Return the [X, Y] coordinate for the center point of the cell that contains the specified text.  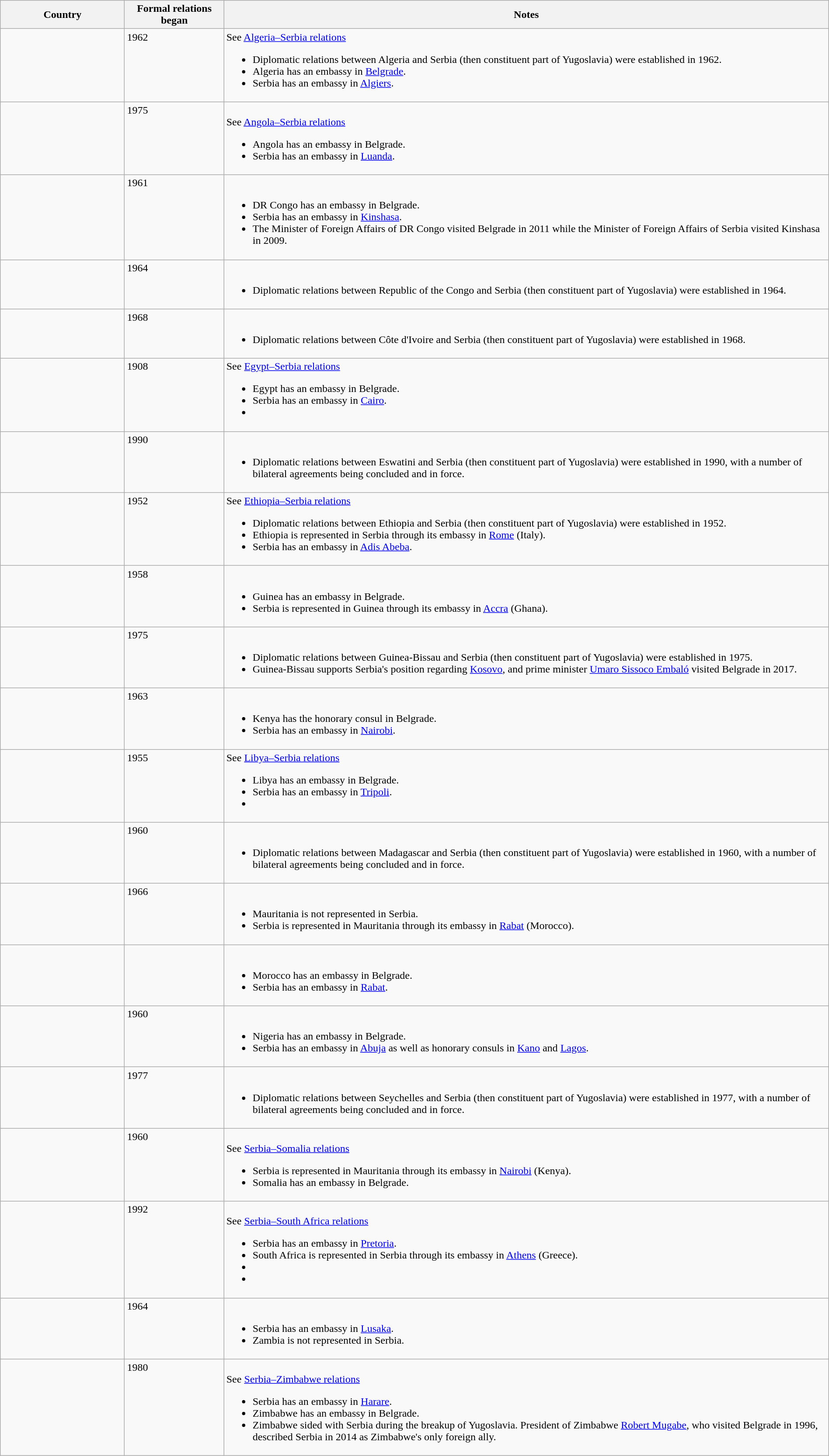
1968 [174, 334]
1966 [174, 914]
1990 [174, 462]
Country [63, 15]
See Serbia–South Africa relationsSerbia has an embassy in Pretoria.South Africa is represented in Serbia through its embassy in Athens (Greece). [526, 1250]
Diplomatic relations between Côte d'Ivoire and Serbia (then constituent part of Yugoslavia) were established in 1968. [526, 334]
Kenya has the honorary consul in Belgrade.Serbia has an embassy in Nairobi. [526, 718]
1977 [174, 1098]
See Libya–Serbia relationsLibya has an embassy in Belgrade.Serbia has an embassy in Tripoli. [526, 786]
See Angola–Serbia relationsAngola has an embassy in Belgrade.Serbia has an embassy in Luanda. [526, 138]
Formal relations began [174, 15]
See Egypt–Serbia relationsEgypt has an embassy in Belgrade.Serbia has an embassy in Cairo. [526, 395]
Serbia has an embassy in Lusaka.Zambia is not represented in Serbia. [526, 1328]
1955 [174, 786]
Nigeria has an embassy in Belgrade.Serbia has an embassy in Abuja as well as honorary consuls in Kano and Lagos. [526, 1037]
See Serbia–Somalia relationsSerbia is represented in Mauritania through its embassy in Nairobi (Kenya).Somalia has an embassy in Belgrade. [526, 1165]
1980 [174, 1407]
1952 [174, 529]
1992 [174, 1250]
1958 [174, 596]
Diplomatic relations between Republic of the Congo and Serbia (then constituent part of Yugoslavia) were established in 1964. [526, 284]
1963 [174, 718]
Guinea has an embassy in Belgrade.Serbia is represented in Guinea through its embassy in Accra (Ghana). [526, 596]
Morocco has an embassy in Belgrade.Serbia has an embassy in Rabat. [526, 975]
1961 [174, 217]
Notes [526, 15]
1962 [174, 66]
Mauritania is not represented in Serbia.Serbia is represented in Mauritania through its embassy in Rabat (Morocco). [526, 914]
1908 [174, 395]
